For the text-containing cell, return its midpoint in [x, y] coordinate format. 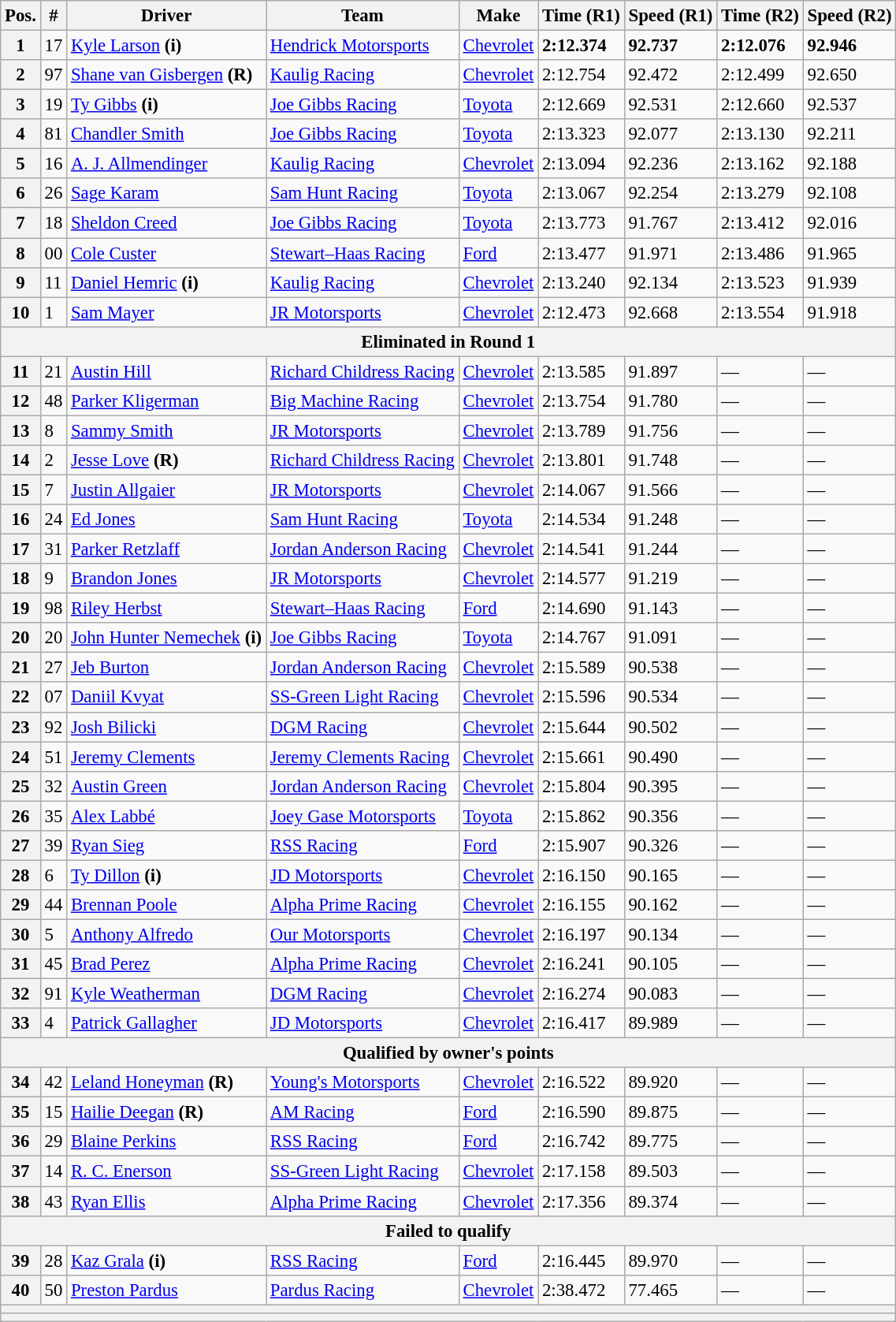
Hailie Deegan (R) [167, 1112]
Brennan Poole [167, 905]
Austin Hill [167, 371]
Team [362, 16]
Parker Retzlaff [167, 549]
Speed (R1) [671, 16]
12 [20, 401]
2:13.801 [582, 460]
2:12.754 [582, 75]
Chandler Smith [167, 134]
91.143 [671, 609]
Brandon Jones [167, 579]
Ty Gibbs (i) [167, 105]
Jesse Love (R) [167, 460]
91.748 [671, 460]
2:13.477 [582, 253]
Hendrick Motorsports [362, 46]
Patrick Gallagher [167, 1023]
Speed (R2) [850, 16]
2:13.523 [760, 282]
2:13.773 [582, 223]
Daniil Kvyat [167, 698]
81 [54, 134]
Pos. [20, 16]
90.162 [671, 905]
91.965 [850, 253]
89.875 [671, 1112]
2:17.356 [582, 1201]
92.946 [850, 46]
91.566 [671, 490]
2:16.522 [582, 1082]
2:16.150 [582, 875]
44 [54, 905]
2:13.067 [582, 193]
2:16.197 [582, 934]
91.767 [671, 223]
13 [20, 430]
Parker Kligerman [167, 401]
91 [54, 994]
2:14.690 [582, 609]
Ty Dillon (i) [167, 875]
Kyle Larson (i) [167, 46]
3 [20, 105]
Ryan Ellis [167, 1201]
2:12.669 [582, 105]
91.780 [671, 401]
90.356 [671, 816]
Time (R2) [760, 16]
2:16.445 [582, 1261]
2:12.499 [760, 75]
Alex Labbé [167, 816]
Pardus Racing [362, 1290]
2:15.804 [582, 786]
92 [54, 727]
92.254 [671, 193]
Josh Bilicki [167, 727]
2:12.076 [760, 46]
10 [20, 312]
92.737 [671, 46]
Ed Jones [167, 519]
2:16.155 [582, 905]
2:15.862 [582, 816]
Blaine Perkins [167, 1142]
2:16.417 [582, 1023]
Preston Pardus [167, 1290]
90.326 [671, 846]
92.108 [850, 193]
77.465 [671, 1290]
Sage Karam [167, 193]
Failed to qualify [448, 1231]
2:13.162 [760, 164]
91.219 [671, 579]
2:14.767 [582, 638]
Sheldon Creed [167, 223]
91.756 [671, 430]
John Hunter Nemechek (i) [167, 638]
89.775 [671, 1142]
30 [20, 934]
Ryan Sieg [167, 846]
92.188 [850, 164]
AM Racing [362, 1112]
2:15.661 [582, 757]
90.083 [671, 994]
92.537 [850, 105]
2:12.473 [582, 312]
50 [54, 1290]
92.531 [671, 105]
Young's Motorsports [362, 1082]
89.970 [671, 1261]
Daniel Hemric (i) [167, 282]
Austin Green [167, 786]
90.165 [671, 875]
90.395 [671, 786]
Brad Perez [167, 964]
Anthony Alfredo [167, 934]
89.503 [671, 1171]
2:13.554 [760, 312]
91.939 [850, 282]
2:14.541 [582, 549]
07 [54, 698]
92.134 [671, 282]
2:12.374 [582, 46]
Eliminated in Round 1 [448, 341]
Driver [167, 16]
2:12.660 [760, 105]
2:15.644 [582, 727]
98 [54, 609]
90.105 [671, 964]
89.374 [671, 1201]
33 [20, 1023]
97 [54, 75]
# [54, 16]
90.134 [671, 934]
90.502 [671, 727]
Jeb Burton [167, 668]
91.091 [671, 638]
2:15.589 [582, 668]
90.490 [671, 757]
2:13.585 [582, 371]
Shane van Gisbergen (R) [167, 75]
2:16.590 [582, 1112]
2:13.094 [582, 164]
91.244 [671, 549]
92.472 [671, 75]
Jeremy Clements [167, 757]
2:13.754 [582, 401]
2:38.472 [582, 1290]
2:15.907 [582, 846]
38 [20, 1201]
2:13.279 [760, 193]
Jeremy Clements Racing [362, 757]
42 [54, 1082]
90.538 [671, 668]
92.211 [850, 134]
37 [20, 1171]
Cole Custer [167, 253]
2:13.486 [760, 253]
89.920 [671, 1082]
2:14.534 [582, 519]
2:16.241 [582, 964]
Time (R1) [582, 16]
Kaz Grala (i) [167, 1261]
91.971 [671, 253]
25 [20, 786]
2:15.596 [582, 698]
34 [20, 1082]
Justin Allgaier [167, 490]
89.989 [671, 1023]
R. C. Enerson [167, 1171]
Joey Gase Motorsports [362, 816]
43 [54, 1201]
A. J. Allmendinger [167, 164]
92.016 [850, 223]
Kyle Weatherman [167, 994]
51 [54, 757]
2:14.067 [582, 490]
2:16.742 [582, 1142]
36 [20, 1142]
Qualified by owner's points [448, 1053]
23 [20, 727]
Leland Honeyman (R) [167, 1082]
22 [20, 698]
48 [54, 401]
2:13.789 [582, 430]
91.918 [850, 312]
92.236 [671, 164]
90.534 [671, 698]
Make [498, 16]
45 [54, 964]
91.897 [671, 371]
Sammy Smith [167, 430]
2:16.274 [582, 994]
92.650 [850, 75]
00 [54, 253]
91.248 [671, 519]
Riley Herbst [167, 609]
40 [20, 1290]
Sam Mayer [167, 312]
2:14.577 [582, 579]
2:17.158 [582, 1171]
92.077 [671, 134]
2:13.323 [582, 134]
2:13.412 [760, 223]
2:13.240 [582, 282]
92.668 [671, 312]
Big Machine Racing [362, 401]
2:13.130 [760, 134]
Our Motorsports [362, 934]
